Return the (x, y) coordinate for the center point of the cell that contains the specified text.  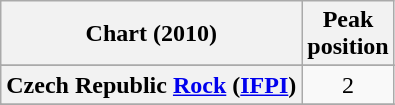
Czech Republic Rock (IFPI) (152, 85)
Chart (2010) (152, 34)
2 (348, 85)
Peakposition (348, 34)
